Extract the [x, y] coordinate from the center of the cell holding the provided text.  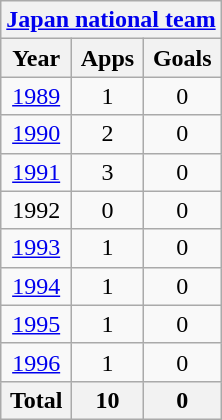
10 [108, 400]
Goals [182, 58]
1992 [36, 210]
2 [108, 134]
1990 [36, 134]
1993 [36, 248]
1996 [36, 362]
Apps [108, 58]
Total [36, 400]
Japan national team [111, 20]
3 [108, 172]
1995 [36, 324]
Year [36, 58]
1994 [36, 286]
1991 [36, 172]
1989 [36, 96]
